Capture the cell that displays the provided text and extract its [x, y] central coordinate. 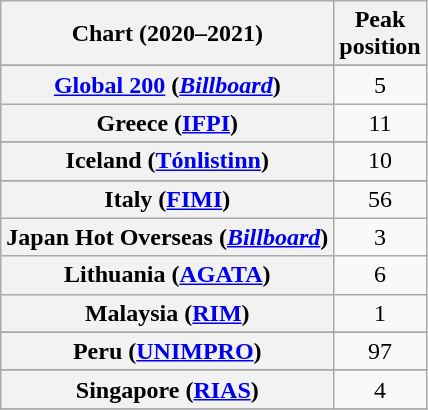
3 [380, 237]
Chart (2020–2021) [168, 34]
1 [380, 313]
Global 200 (Billboard) [168, 85]
6 [380, 275]
Iceland (Tónlistinn) [168, 161]
Malaysia (RIM) [168, 313]
Singapore (RIAS) [168, 389]
97 [380, 351]
Italy (FIMI) [168, 199]
4 [380, 389]
Peakposition [380, 34]
Greece (IFPI) [168, 123]
Lithuania (AGATA) [168, 275]
5 [380, 85]
Peru (UNIMPRO) [168, 351]
56 [380, 199]
Japan Hot Overseas (Billboard) [168, 237]
11 [380, 123]
10 [380, 161]
